For the text-containing cell, return its midpoint in [x, y] coordinate format. 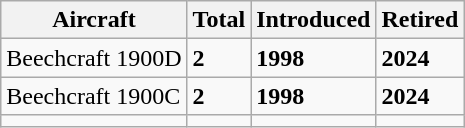
Beechcraft 1900C [94, 96]
Retired [420, 20]
Aircraft [94, 20]
Introduced [314, 20]
Total [219, 20]
Beechcraft 1900D [94, 58]
